Output the (X, Y) coordinate of the center of the cell containing the given text.  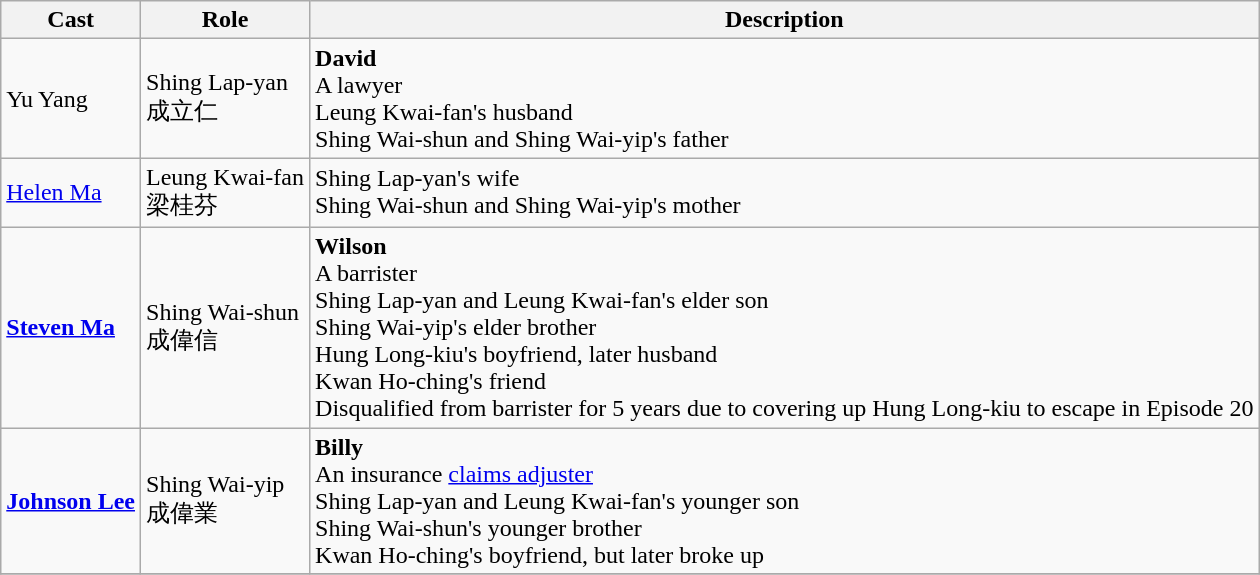
Johnson Lee (71, 501)
Shing Lap-yan成立仁 (226, 98)
Description (784, 20)
Shing Lap-yan's wifeShing Wai-shun and Shing Wai-yip's mother (784, 193)
Shing Wai-yip成偉業 (226, 501)
Yu Yang (71, 98)
Steven Ma (71, 327)
Cast (71, 20)
Shing Wai-shun成偉信 (226, 327)
Helen Ma (71, 193)
Leung Kwai-fan梁桂芬 (226, 193)
DavidA lawyerLeung Kwai-fan's husbandShing Wai-shun and Shing Wai-yip's father (784, 98)
Role (226, 20)
